Identify which cell holds the provided text, then report its (X, Y) central coordinate. 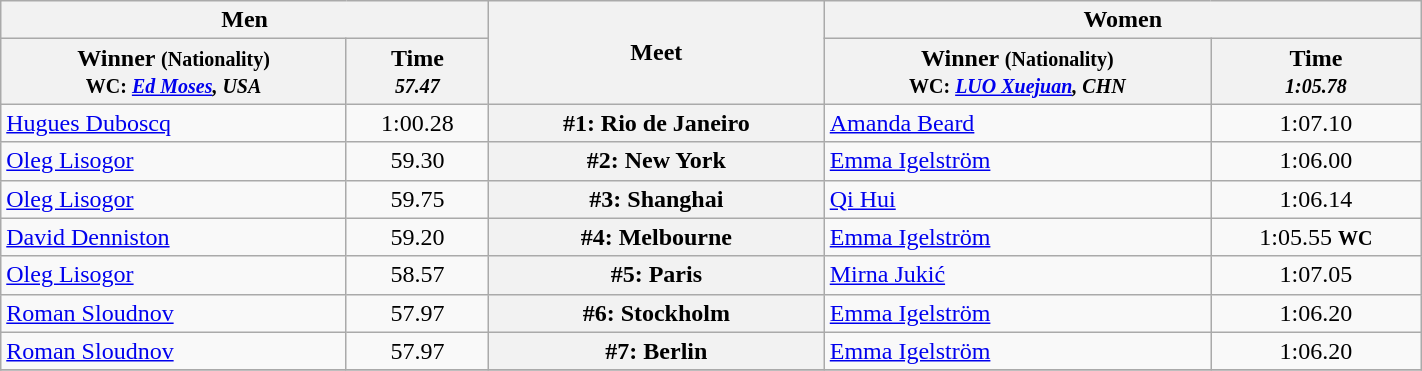
Winner (Nationality) WC: Ed Moses, USA (174, 72)
59.75 (417, 199)
59.20 (417, 237)
Men (245, 20)
Hugues Duboscq (174, 123)
#2: New York (656, 161)
Mirna Jukić (1017, 275)
David Denniston (174, 237)
#7: Berlin (656, 351)
Winner (Nationality) WC: LUO Xuejuan, CHN (1017, 72)
#1: Rio de Janeiro (656, 123)
#3: Shanghai (656, 199)
1:06.00 (1316, 161)
Meet (656, 52)
Amanda Beard (1017, 123)
58.57 (417, 275)
Qi Hui (1017, 199)
1:07.10 (1316, 123)
Time 1:05.78 (1316, 72)
1:05.55 WC (1316, 237)
59.30 (417, 161)
1:06.14 (1316, 199)
#5: Paris (656, 275)
Women (1122, 20)
1:00.28 (417, 123)
#4: Melbourne (656, 237)
Time 57.47 (417, 72)
#6: Stockholm (656, 313)
1:07.05 (1316, 275)
